Scan for the cell matching the given text and deliver its [X, Y] coordinate at center. 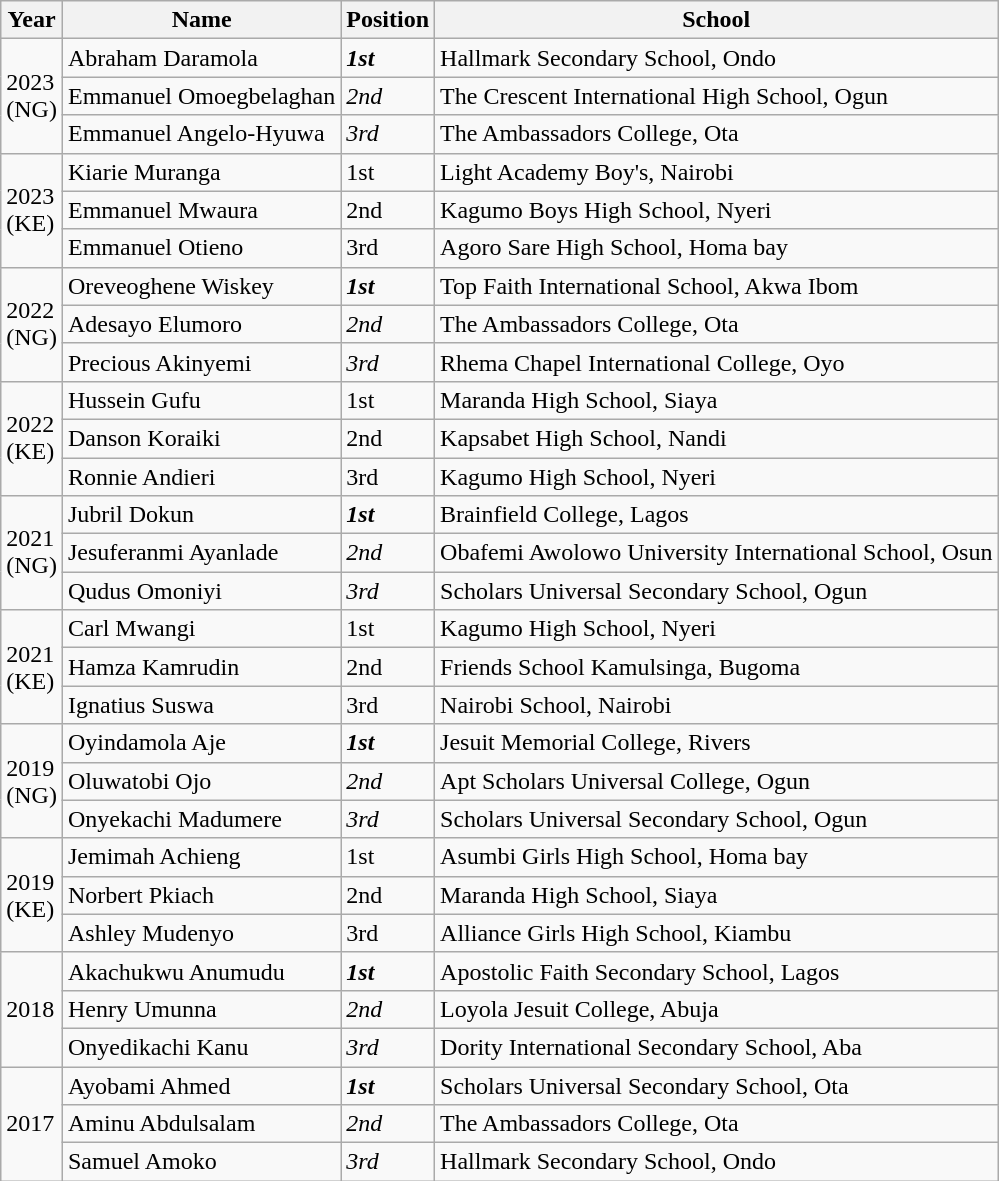
Qudus Omoniyi [201, 591]
Rhema Chapel International College, Oyo [716, 362]
Emmanuel Omoegbelaghan [201, 96]
Aminu Abdulsalam [201, 1124]
Kiarie Muranga [201, 172]
Carl Mwangi [201, 629]
Ashley Mudenyo [201, 933]
Onyekachi Madumere [201, 819]
2021(NG) [32, 553]
2021(KE) [32, 667]
Emmanuel Otieno [201, 248]
Precious Akinyemi [201, 362]
Kagumo Boys High School, Nyeri [716, 210]
Scholars Universal Secondary School, Ota [716, 1085]
Light Academy Boy's, Nairobi [716, 172]
Oreveoghene Wiskey [201, 286]
Obafemi Awolowo University International School, Osun [716, 553]
Kapsabet High School, Nandi [716, 438]
Alliance Girls High School, Kiambu [716, 933]
Akachukwu Anumudu [201, 971]
Ronnie Andieri [201, 477]
Year [32, 20]
Jemimah Achieng [201, 857]
Top Faith International School, Akwa Ibom [716, 286]
Asumbi Girls High School, Homa bay [716, 857]
The Crescent International High School, Ogun [716, 96]
Henry Umunna [201, 1009]
Ignatius Suswa [201, 705]
Samuel Amoko [201, 1162]
Apt Scholars Universal College, Ogun [716, 781]
Jesuit Memorial College, Rivers [716, 743]
Ayobami Ahmed [201, 1085]
Hamza Kamrudin [201, 667]
School [716, 20]
Hussein Gufu [201, 400]
2019(NG) [32, 781]
Position [388, 20]
Oluwatobi Ojo [201, 781]
2019(KE) [32, 895]
Jubril Dokun [201, 515]
Name [201, 20]
2018 [32, 1009]
Adesayo Elumoro [201, 324]
Oyindamola Aje [201, 743]
Emmanuel Mwaura [201, 210]
Friends School Kamulsinga, Bugoma [716, 667]
Nairobi School, Nairobi [716, 705]
Apostolic Faith Secondary School, Lagos [716, 971]
Norbert Pkiach [201, 895]
Onyedikachi Kanu [201, 1047]
2017 [32, 1123]
2023(NG) [32, 96]
Jesuferanmi Ayanlade [201, 553]
Abraham Daramola [201, 58]
Dority International Secondary School, Aba [716, 1047]
Emmanuel Angelo-Hyuwa [201, 134]
Loyola Jesuit College, Abuja [716, 1009]
2023(KE) [32, 210]
Agoro Sare High School, Homa bay [716, 248]
Danson Koraiki [201, 438]
2022(NG) [32, 324]
2022(KE) [32, 438]
Brainfield College, Lagos [716, 515]
